Identify which cell holds the provided text, then report its (X, Y) central coordinate. 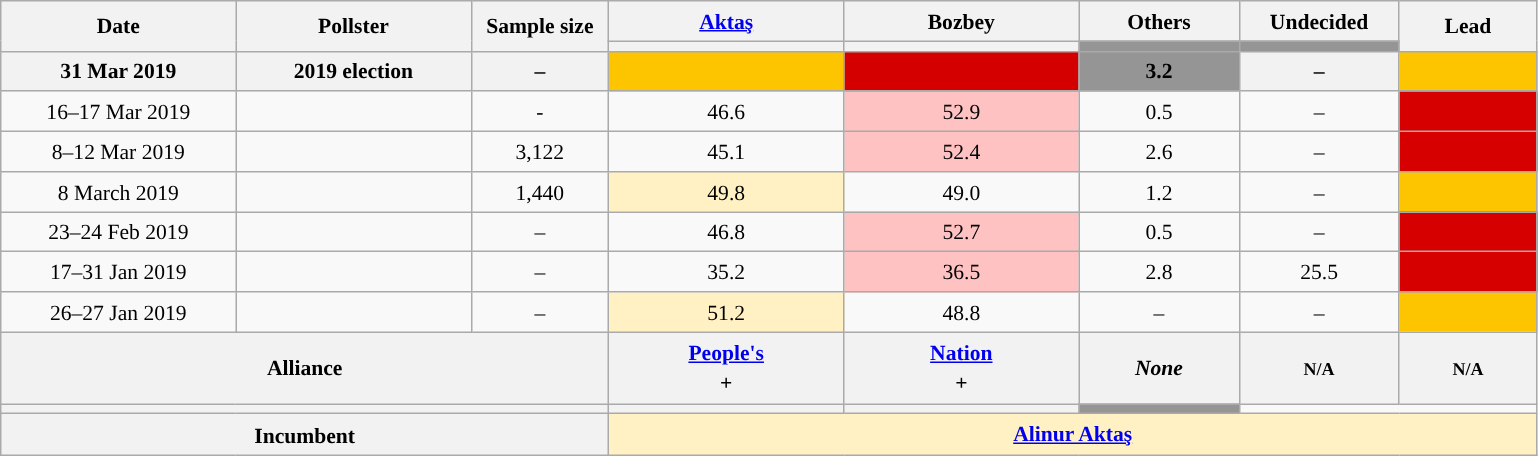
Others (1159, 21)
46.6 (726, 112)
25.5 (1319, 272)
36.5 (962, 272)
Incumbent (305, 435)
Date (118, 26)
8 March 2019 (118, 192)
1.2 (1159, 192)
52.7 (962, 232)
46.8 (726, 232)
49.8 (726, 192)
48.8 (962, 312)
16–17 Mar 2019 (118, 112)
23–24 Feb 2019 (118, 232)
51.2 (726, 312)
People's + (726, 368)
Alinur Aktaş (1073, 435)
17–31 Jan 2019 (118, 272)
- (540, 112)
Nation + (962, 368)
2.6 (1159, 152)
26–27 Jan 2019 (118, 312)
49.0 (962, 192)
3,122 (540, 152)
8–12 Mar 2019 (118, 152)
1,440 (540, 192)
Pollster (354, 26)
Undecided (1319, 21)
2019 election (354, 71)
Aktaş (726, 21)
3.2 (1159, 71)
2.8 (1159, 272)
35.2 (726, 272)
52.9 (962, 112)
31 Mar 2019 (118, 71)
45.1 (726, 152)
52.4 (962, 152)
None (1159, 368)
Bozbey (962, 21)
Sample size (540, 26)
Lead (1468, 26)
Alliance (305, 368)
